Return the [X, Y] coordinate for the center point of the cell that contains the specified text.  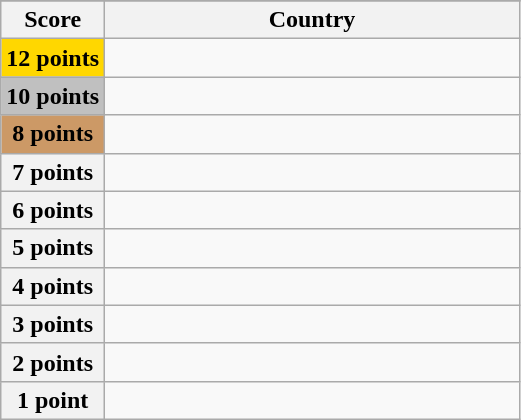
12 points [53, 58]
4 points [53, 286]
Score [53, 20]
3 points [53, 324]
Country [312, 20]
6 points [53, 210]
8 points [53, 134]
7 points [53, 172]
5 points [53, 248]
10 points [53, 96]
2 points [53, 362]
1 point [53, 400]
